Find where the given text appears and provide that cell's center as (X, Y) coordinate. 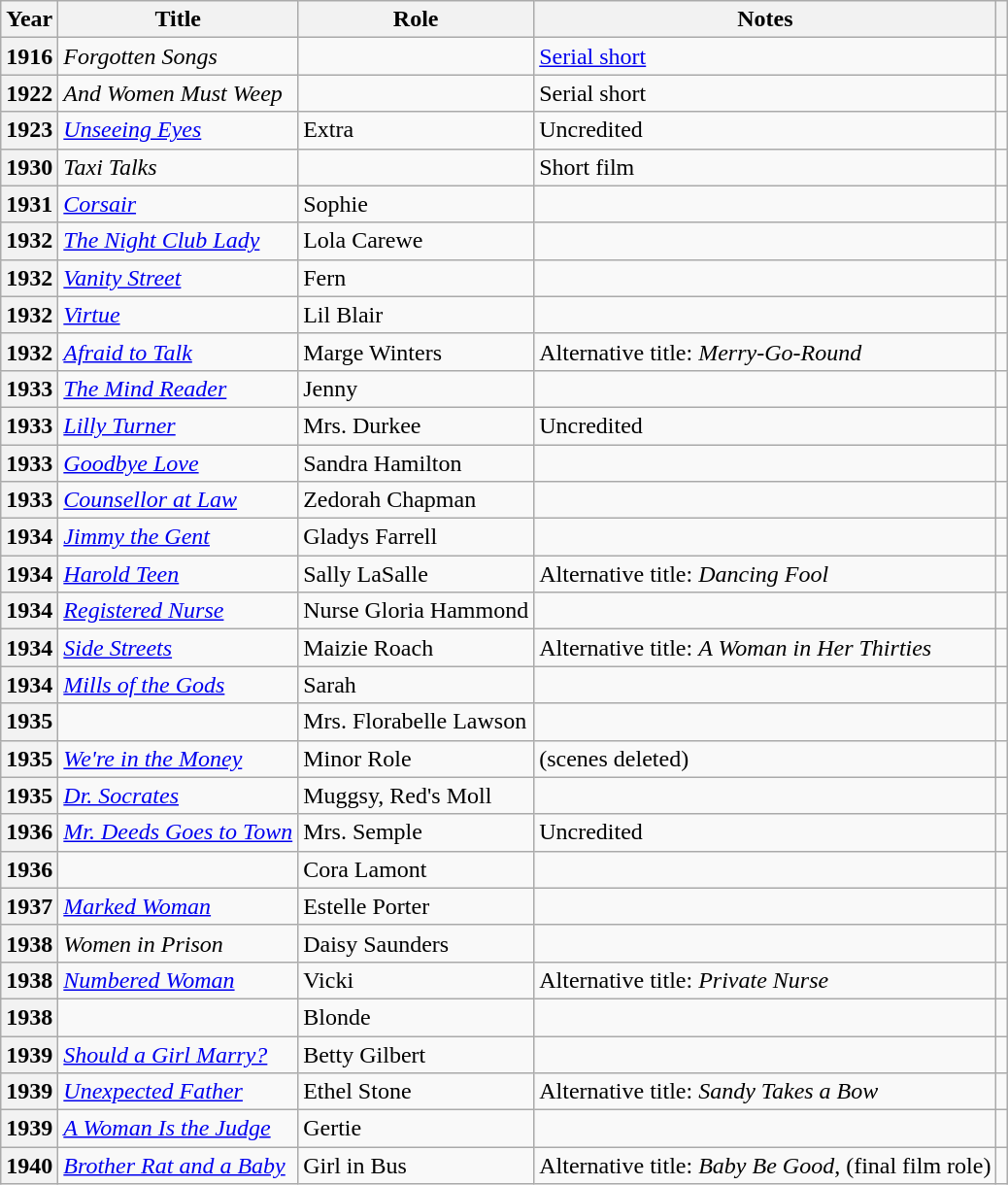
Unseeing Eyes (179, 130)
Alternative title: Sandy Takes a Bow (765, 1092)
Role (416, 19)
Extra (416, 130)
Sally LaSalle (416, 574)
Marked Woman (179, 906)
Jimmy the Gent (179, 537)
Brother Rat and a Baby (179, 1166)
Numbered Woman (179, 980)
And Women Must Weep (179, 93)
Registered Nurse (179, 611)
Vicki (416, 980)
Alternative title: Dancing Fool (765, 574)
Jenny (416, 389)
Side Streets (179, 648)
Vanity Street (179, 278)
The Night Club Lady (179, 241)
Nurse Gloria Hammond (416, 611)
1930 (29, 167)
Lil Blair (416, 315)
Mrs. Semple (416, 832)
Zedorah Chapman (416, 500)
Alternative title: Baby Be Good, (final film role) (765, 1166)
Notes (765, 19)
Mills of the Gods (179, 685)
1931 (29, 204)
Dr. Socrates (179, 796)
A Woman Is the Judge (179, 1129)
Sandra Hamilton (416, 463)
Maizie Roach (416, 648)
Harold Teen (179, 574)
Afraid to Talk (179, 352)
1922 (29, 93)
Muggsy, Red's Moll (416, 796)
Sophie (416, 204)
Title (179, 19)
Blonde (416, 1017)
Girl in Bus (416, 1166)
(scenes deleted) (765, 759)
Fern (416, 278)
Mr. Deeds Goes to Town (179, 832)
1937 (29, 906)
Mrs. Durkee (416, 425)
Unexpected Father (179, 1092)
Alternative title: A Woman in Her Thirties (765, 648)
We're in the Money (179, 759)
Taxi Talks (179, 167)
Daisy Saunders (416, 943)
Goodbye Love (179, 463)
Should a Girl Marry? (179, 1054)
Corsair (179, 204)
Sarah (416, 685)
Alternative title: Private Nurse (765, 980)
Forgotten Songs (179, 56)
Virtue (179, 315)
Cora Lamont (416, 869)
1940 (29, 1166)
Marge Winters (416, 352)
Counsellor at Law (179, 500)
Betty Gilbert (416, 1054)
Gladys Farrell (416, 537)
Minor Role (416, 759)
Mrs. Florabelle Lawson (416, 722)
Lola Carewe (416, 241)
Ethel Stone (416, 1092)
1923 (29, 130)
Estelle Porter (416, 906)
Women in Prison (179, 943)
1916 (29, 56)
The Mind Reader (179, 389)
Short film (765, 167)
Lilly Turner (179, 425)
Alternative title: Merry-Go-Round (765, 352)
Year (29, 19)
Gertie (416, 1129)
